Output the (x, y) coordinate of the center of the cell containing the given text.  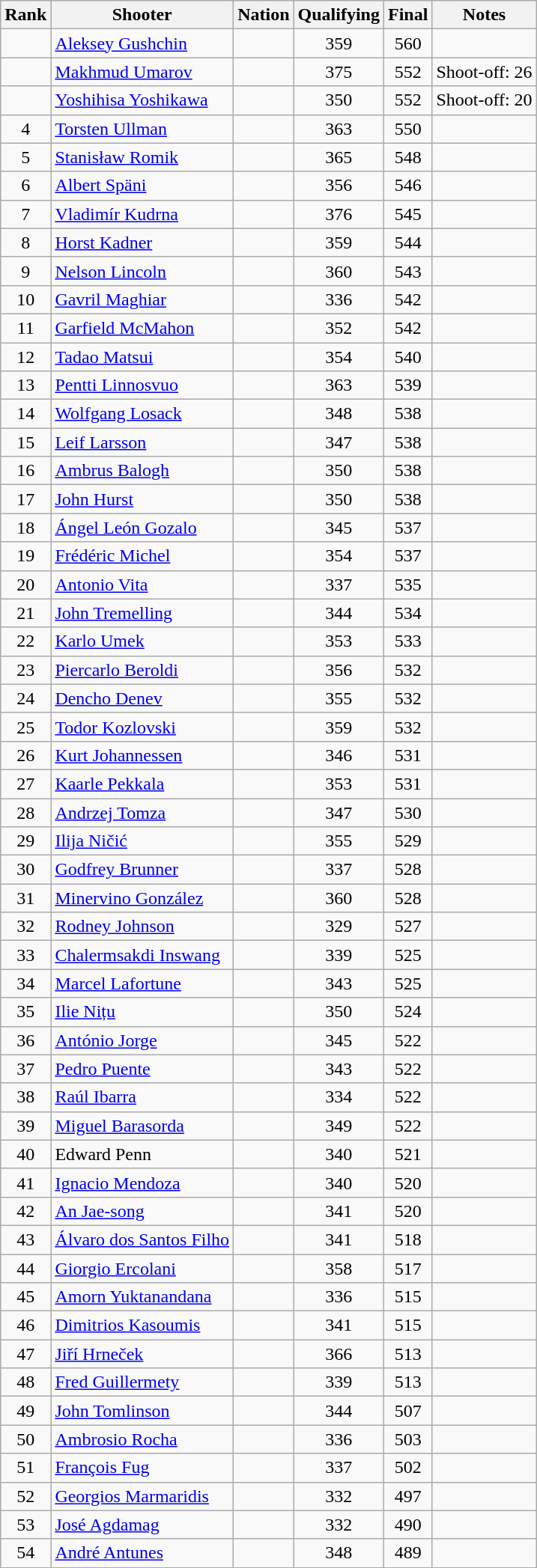
46 (25, 1326)
45 (25, 1297)
546 (407, 186)
Wolfgang Losack (142, 414)
6 (25, 186)
8 (25, 242)
560 (407, 43)
Ignacio Mendoza (142, 1183)
26 (25, 755)
Ambrus Balogh (142, 471)
John Tomlinson (142, 1411)
7 (25, 214)
28 (25, 812)
365 (339, 157)
23 (25, 670)
49 (25, 1411)
33 (25, 955)
518 (407, 1239)
497 (407, 1496)
31 (25, 898)
521 (407, 1154)
Frédéric Michel (142, 556)
Pentti Linnosvuo (142, 385)
Marcel Lafortune (142, 983)
51 (25, 1468)
André Antunes (142, 1553)
30 (25, 870)
16 (25, 471)
Georgios Marmaridis (142, 1496)
Shoot-off: 20 (484, 100)
503 (407, 1439)
Gavril Maghiar (142, 299)
36 (25, 1040)
535 (407, 585)
Nation (264, 15)
534 (407, 613)
Ilie Nițu (142, 1012)
490 (407, 1525)
Chalermsakdi Inswang (142, 955)
Kaarle Pekkala (142, 784)
376 (339, 214)
Antonio Vita (142, 585)
517 (407, 1269)
32 (25, 927)
Notes (484, 15)
José Agdamag (142, 1525)
366 (339, 1354)
Amorn Yuktanandana (142, 1297)
529 (407, 841)
44 (25, 1269)
Albert Späni (142, 186)
Ambrosio Rocha (142, 1439)
540 (407, 357)
Makhmud Umarov (142, 72)
10 (25, 299)
346 (339, 755)
524 (407, 1012)
375 (339, 72)
17 (25, 499)
544 (407, 242)
18 (25, 528)
Nelson Lincoln (142, 271)
Horst Kadner (142, 242)
41 (25, 1183)
Yoshihisa Yoshikawa (142, 100)
43 (25, 1239)
Minervino González (142, 898)
Kurt Johannessen (142, 755)
22 (25, 641)
Shooter (142, 15)
Tadao Matsui (142, 357)
358 (339, 1269)
Godfrey Brunner (142, 870)
Stanisław Romik (142, 157)
38 (25, 1097)
14 (25, 414)
502 (407, 1468)
Leif Larsson (142, 442)
Shoot-off: 26 (484, 72)
12 (25, 357)
Todor Kozlovski (142, 727)
530 (407, 812)
Rodney Johnson (142, 927)
4 (25, 129)
François Fug (142, 1468)
Aleksey Gushchin (142, 43)
37 (25, 1069)
54 (25, 1553)
349 (339, 1126)
Ilija Ničić (142, 841)
39 (25, 1126)
52 (25, 1496)
John Hurst (142, 499)
Álvaro dos Santos Filho (142, 1239)
21 (25, 613)
329 (339, 927)
42 (25, 1211)
35 (25, 1012)
Vladimír Kudrna (142, 214)
29 (25, 841)
Giorgio Ercolani (142, 1269)
48 (25, 1382)
5 (25, 157)
334 (339, 1097)
34 (25, 983)
13 (25, 385)
Raúl Ibarra (142, 1097)
527 (407, 927)
Dimitrios Kasoumis (142, 1326)
Piercarlo Beroldi (142, 670)
15 (25, 442)
24 (25, 698)
545 (407, 214)
Miguel Barasorda (142, 1126)
548 (407, 157)
489 (407, 1553)
Edward Penn (142, 1154)
Dencho Denev (142, 698)
539 (407, 385)
352 (339, 328)
John Tremelling (142, 613)
Qualifying (339, 15)
Andrzej Tomza (142, 812)
Rank (25, 15)
9 (25, 271)
53 (25, 1525)
An Jae-song (142, 1211)
550 (407, 129)
507 (407, 1411)
25 (25, 727)
Final (407, 15)
Torsten Ullman (142, 129)
19 (25, 556)
Garfield McMahon (142, 328)
Ángel León Gozalo (142, 528)
Karlo Umek (142, 641)
40 (25, 1154)
27 (25, 784)
543 (407, 271)
Jiří Hrneček (142, 1354)
11 (25, 328)
50 (25, 1439)
António Jorge (142, 1040)
Fred Guillermety (142, 1382)
533 (407, 641)
Pedro Puente (142, 1069)
47 (25, 1354)
20 (25, 585)
